Return the [X, Y] coordinate for the center point of the cell that contains the specified text.  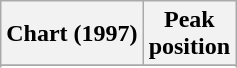
Chart (1997) [72, 34]
Peakposition [189, 34]
